Search for the cell housing the specified text and yield its [x, y] center coordinate. 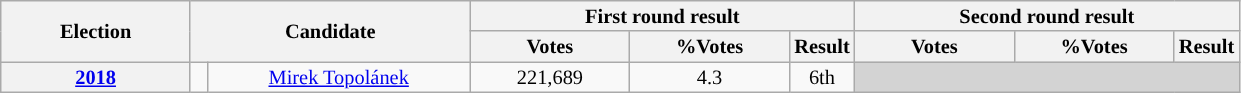
Election [96, 30]
4.3 [710, 78]
2018 [96, 78]
6th [822, 78]
Candidate [330, 30]
First round result [662, 16]
Second round result [1047, 16]
Mirek Topolánek [338, 78]
221,689 [550, 78]
